Return the (X, Y) coordinate for the center point of the cell that contains the specified text.  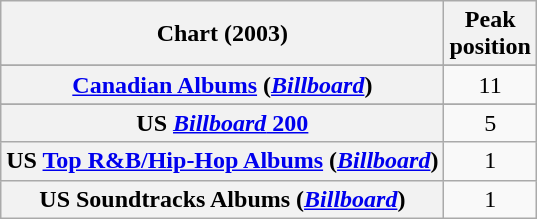
Peakposition (490, 34)
Chart (2003) (222, 34)
5 (490, 123)
11 (490, 85)
US Soundtracks Albums (Billboard) (222, 199)
US Billboard 200 (222, 123)
US Top R&B/Hip-Hop Albums (Billboard) (222, 161)
Canadian Albums (Billboard) (222, 85)
